Find where the given text appears and provide that cell's center as (X, Y) coordinate. 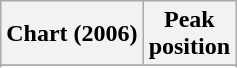
Chart (2006) (72, 34)
Peak position (189, 34)
